Extract the [X, Y] coordinate from the center of the cell holding the provided text.  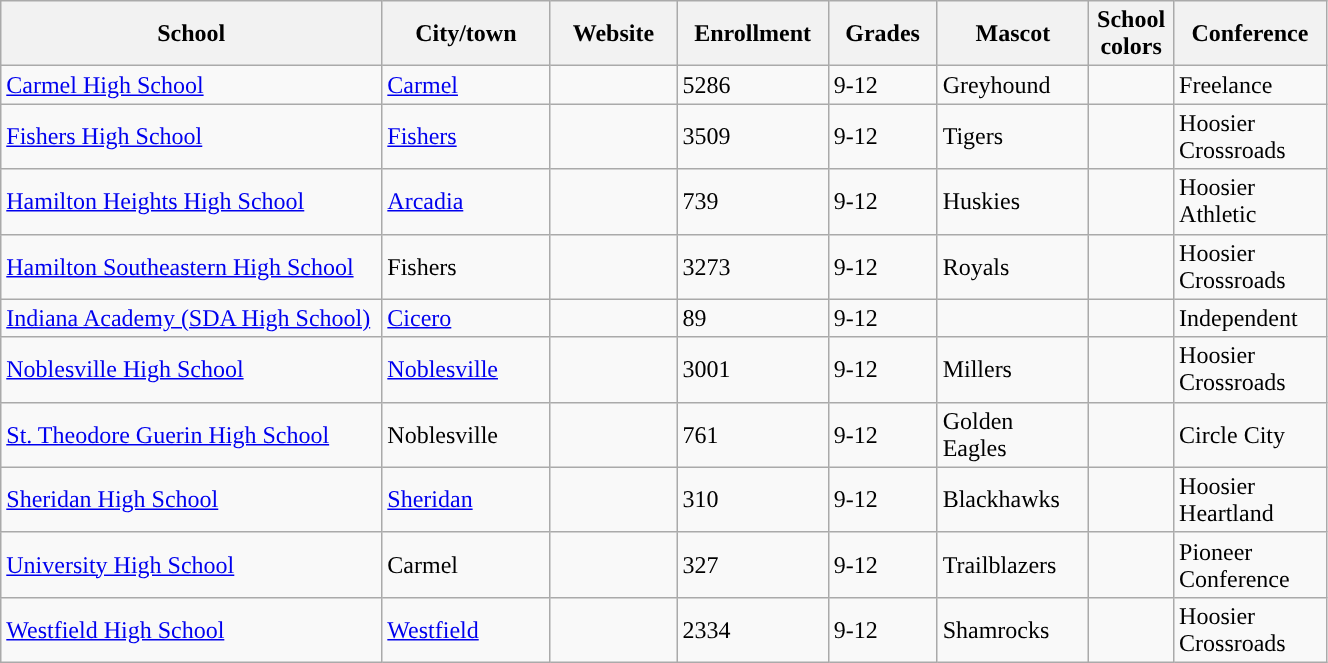
Trailblazers [1013, 564]
Millers [1013, 370]
School colors [1132, 34]
Sheridan High School [192, 500]
Fishers High School [192, 136]
89 [752, 318]
Greyhound [1013, 85]
Hamilton Heights High School [192, 202]
Hoosier Heartland [1250, 500]
Hamilton Southeastern High School [192, 266]
Mascot [1013, 34]
Westfield High School [192, 630]
327 [752, 564]
University High School [192, 564]
Westfield [466, 630]
3509 [752, 136]
Website [614, 34]
School [192, 34]
Grades [882, 34]
Enrollment [752, 34]
Carmel High School [192, 85]
Shamrocks [1013, 630]
Freelance [1250, 85]
Golden Eagles [1013, 434]
2334 [752, 630]
St. Theodore Guerin High School [192, 434]
Blackhawks [1013, 500]
3273 [752, 266]
Huskies [1013, 202]
Independent [1250, 318]
Pioneer Conference [1250, 564]
Arcadia [466, 202]
3001 [752, 370]
Indiana Academy (SDA High School) [192, 318]
310 [752, 500]
5286 [752, 85]
Royals [1013, 266]
Conference [1250, 34]
Noblesville High School [192, 370]
Circle City [1250, 434]
761 [752, 434]
Sheridan [466, 500]
739 [752, 202]
City/town [466, 34]
Tigers [1013, 136]
Cicero [466, 318]
Hoosier Athletic [1250, 202]
